Identify which cell holds the provided text, then report its (X, Y) central coordinate. 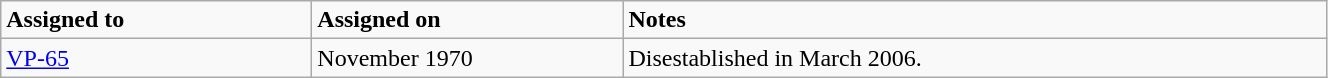
November 1970 (468, 58)
Assigned on (468, 20)
Assigned to (156, 20)
Notes (975, 20)
Disestablished in March 2006. (975, 58)
VP-65 (156, 58)
